Return the (X, Y) coordinate for the center point of the cell that contains the specified text.  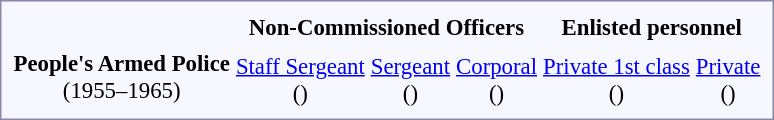
Private() (728, 80)
Corporal() (497, 80)
Sergeant() (410, 80)
People's Armed Police (1955–1965) (122, 76)
Non-Commissioned Officers (386, 27)
Enlisted personnel (652, 27)
Staff Sergeant() (300, 80)
Private 1st class() (617, 80)
